Identify which cell holds the provided text, then report its [X, Y] central coordinate. 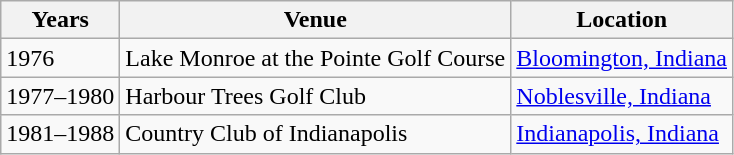
1976 [60, 58]
Years [60, 20]
1977–1980 [60, 96]
Harbour Trees Golf Club [316, 96]
Noblesville, Indiana [622, 96]
1981–1988 [60, 134]
Venue [316, 20]
Location [622, 20]
Lake Monroe at the Pointe Golf Course [316, 58]
Bloomington, Indiana [622, 58]
Country Club of Indianapolis [316, 134]
Indianapolis, Indiana [622, 134]
